Capture the cell that displays the provided text and extract its (x, y) central coordinate. 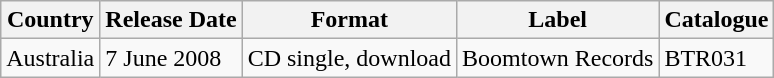
Australia (50, 58)
Country (50, 20)
Label (558, 20)
Release Date (171, 20)
7 June 2008 (171, 58)
CD single, download (349, 58)
Catalogue (716, 20)
Format (349, 20)
BTR031 (716, 58)
Boomtown Records (558, 58)
